Return (X, Y) of the center of cell containing provided text 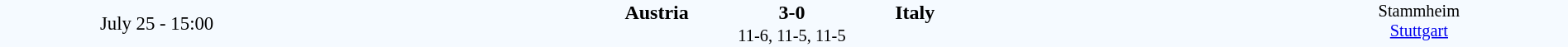
11-6, 11-5, 11-5 (792, 36)
Italy (1082, 12)
Austria (501, 12)
StammheimStuttgart (1419, 23)
July 25 - 15:00 (157, 23)
3-0 (791, 12)
